For the text-containing cell, return its midpoint in (x, y) coordinate format. 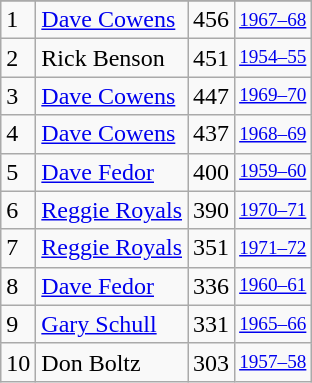
2 (18, 58)
9 (18, 324)
456 (212, 20)
8 (18, 286)
Don Boltz (112, 362)
437 (212, 134)
1 (18, 20)
Rick Benson (112, 58)
331 (212, 324)
1959–60 (273, 172)
1960–61 (273, 286)
451 (212, 58)
1970–71 (273, 210)
5 (18, 172)
10 (18, 362)
1971–72 (273, 248)
400 (212, 172)
390 (212, 210)
4 (18, 134)
6 (18, 210)
351 (212, 248)
336 (212, 286)
3 (18, 96)
Gary Schull (112, 324)
1957–58 (273, 362)
447 (212, 96)
1954–55 (273, 58)
1965–66 (273, 324)
1969–70 (273, 96)
1968–69 (273, 134)
1967–68 (273, 20)
303 (212, 362)
7 (18, 248)
